Find where the given text appears and provide that cell's center as (X, Y) coordinate. 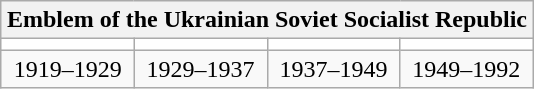
1919–1929 (68, 69)
1937–1949 (334, 69)
1949–1992 (466, 69)
Emblem of the Ukrainian Soviet Socialist Republic (266, 20)
1929–1937 (200, 69)
